Pinpoint the cell where the given text exists, returning its (X, Y) midpoint coordinate. 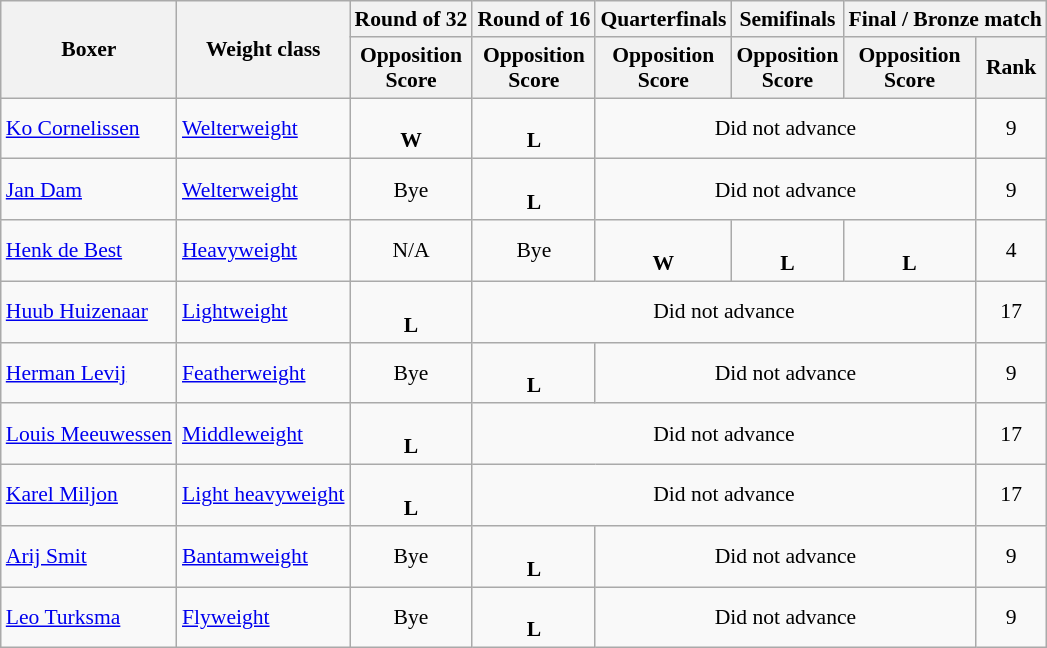
Weight class (264, 50)
Karel Miljon (89, 496)
Round of 16 (534, 19)
Middleweight (264, 434)
Herman Levij (89, 372)
4 (1010, 250)
Round of 32 (412, 19)
Jan Dam (89, 190)
Rank (1010, 68)
Arij Smit (89, 556)
Bantamweight (264, 556)
Boxer (89, 50)
Flyweight (264, 618)
Featherweight (264, 372)
Quarterfinals (663, 19)
Ko Cornelissen (89, 128)
Lightweight (264, 312)
Louis Meeuwessen (89, 434)
Leo Turksma (89, 618)
Henk de Best (89, 250)
Heavyweight (264, 250)
N/A (412, 250)
Final / Bronze match (944, 19)
Light heavyweight (264, 496)
Semifinals (787, 19)
Huub Huizenaar (89, 312)
